Locate the cell with the specified text and output its [X, Y] center coordinate. 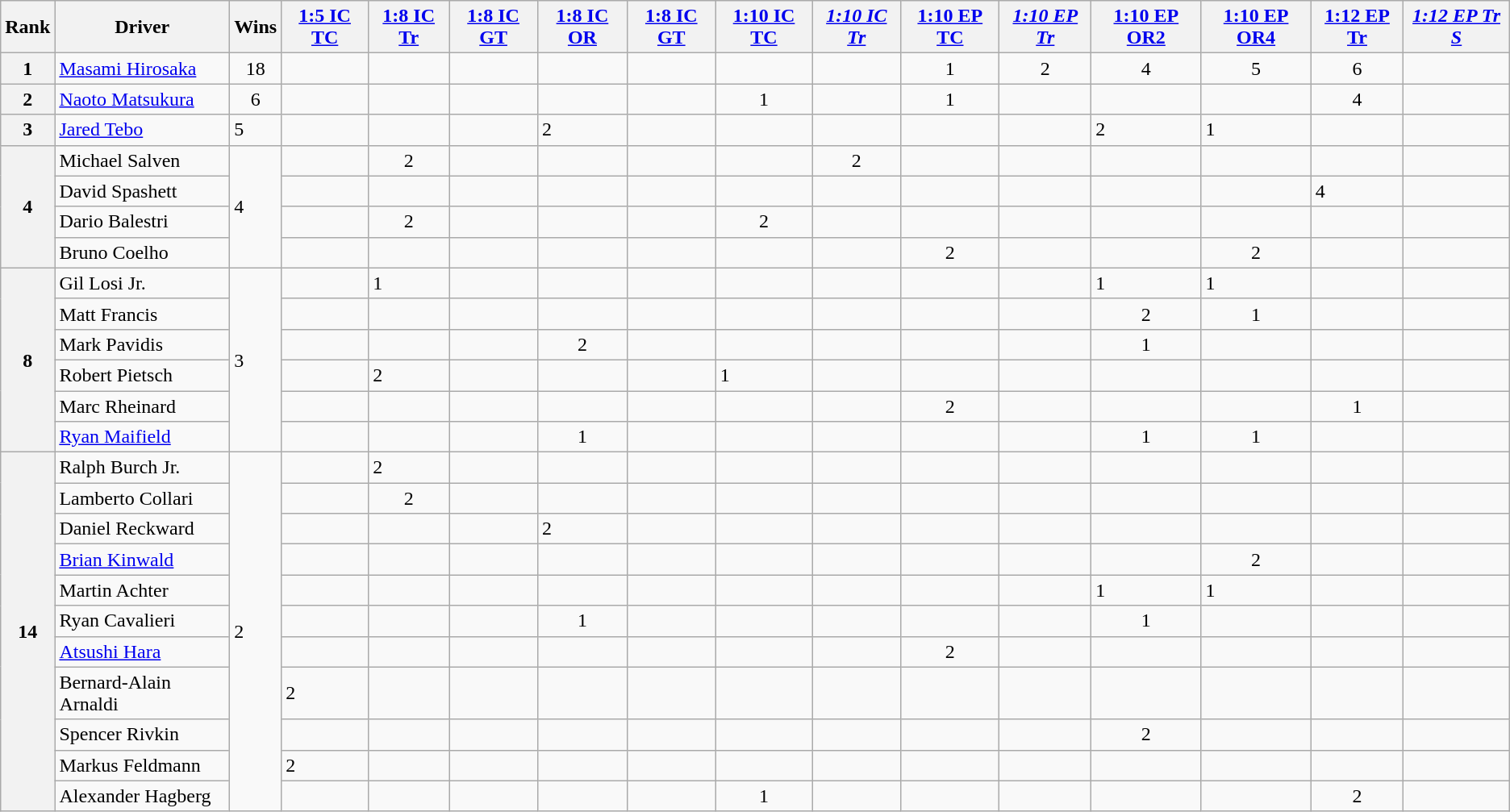
Jared Tebo [142, 130]
1:10 EP OR2 [1146, 27]
1:10 IC Tr [857, 27]
Matt Francis [142, 314]
Naoto Matsukura [142, 99]
Markus Feldmann [142, 765]
Ryan Cavalieri [142, 621]
Spencer Rivkin [142, 735]
Marc Rheinard [142, 406]
1:10 EP Tr [1045, 27]
Daniel Reckward [142, 529]
Bruno Coelho [142, 252]
Brian Kinwald [142, 560]
Rank [27, 27]
Lamberto Collari [142, 498]
1:12 EP Tr S [1457, 27]
Bernard-Alain Arnaldi [142, 693]
Ryan Maifield [142, 437]
Mark Pavidis [142, 344]
1:12 EP Tr [1357, 27]
1:10 EP TC [950, 27]
Gil Losi Jr. [142, 283]
1:10 EP OR4 [1256, 27]
Atsushi Hara [142, 652]
Dario Balestri [142, 222]
8 [27, 360]
1:10 IC TC [764, 27]
Martin Achter [142, 590]
Driver [142, 27]
Robert Pietsch [142, 375]
Alexander Hagberg [142, 796]
Michael Salven [142, 160]
Ralph Burch Jr. [142, 468]
14 [27, 632]
David Spashett [142, 191]
1:8 IC Tr [409, 27]
1:5 IC TC [325, 27]
1:8 IC OR [582, 27]
18 [256, 69]
Wins [256, 27]
Masami Hirosaka [142, 69]
